Return (X, Y) of the center of cell containing provided text 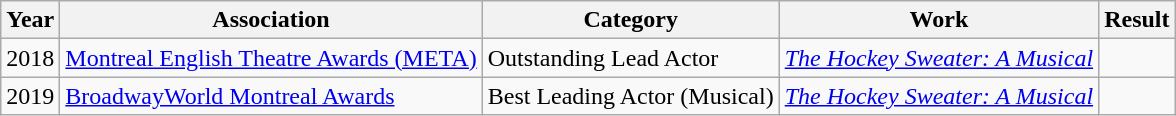
2018 (30, 58)
BroadwayWorld Montreal Awards (271, 96)
Work (938, 20)
Year (30, 20)
2019 (30, 96)
Best Leading Actor (Musical) (630, 96)
Montreal English Theatre Awards (META) (271, 58)
Outstanding Lead Actor (630, 58)
Association (271, 20)
Category (630, 20)
Result (1137, 20)
